Output the (X, Y) coordinate of the center of the cell containing the given text.  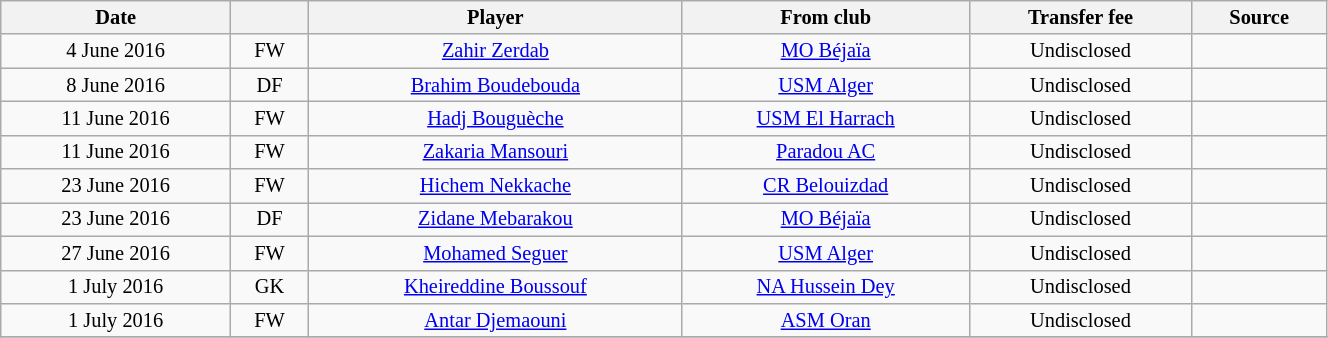
Zidane Mebarakou (496, 219)
27 June 2016 (116, 253)
CR Belouizdad (826, 186)
Player (496, 17)
Paradou AC (826, 152)
Mohamed Seguer (496, 253)
From club (826, 17)
Zahir Zerdab (496, 51)
ASM Oran (826, 320)
Hichem Nekkache (496, 186)
Hadj Bouguèche (496, 118)
Source (1260, 17)
Antar Djemaouni (496, 320)
NA Hussein Dey (826, 287)
4 June 2016 (116, 51)
Transfer fee (1080, 17)
GK (269, 287)
Date (116, 17)
Zakaria Mansouri (496, 152)
USM El Harrach (826, 118)
8 June 2016 (116, 85)
Kheireddine Boussouf (496, 287)
Brahim Boudebouda (496, 85)
